Provide the (x, y) coordinate of the cell's center where the given text is located.  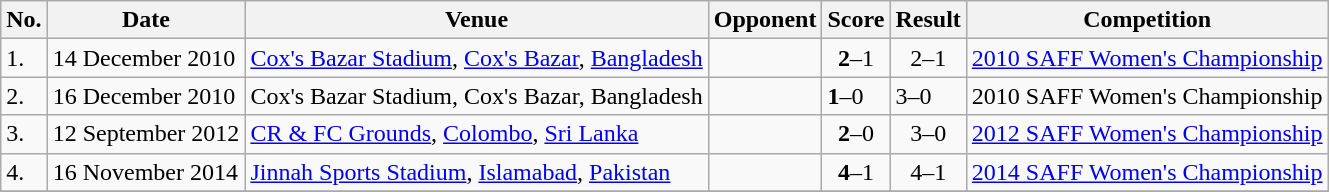
Date (146, 20)
2012 SAFF Women's Championship (1147, 134)
1–0 (856, 96)
CR & FC Grounds, Colombo, Sri Lanka (476, 134)
2014 SAFF Women's Championship (1147, 172)
Competition (1147, 20)
1. (24, 58)
12 September 2012 (146, 134)
4. (24, 172)
Jinnah Sports Stadium, Islamabad, Pakistan (476, 172)
Score (856, 20)
Venue (476, 20)
No. (24, 20)
2. (24, 96)
3. (24, 134)
2–0 (856, 134)
Opponent (765, 20)
16 December 2010 (146, 96)
16 November 2014 (146, 172)
Result (928, 20)
14 December 2010 (146, 58)
